From the cell containing the given text, extract its center point as (x, y) coordinate. 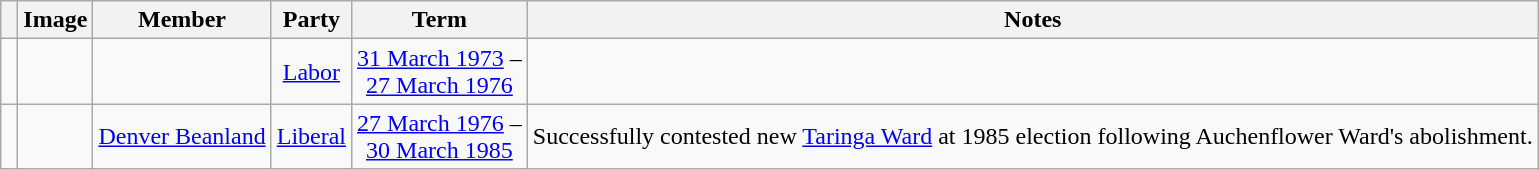
27 March 1976 – 30 March 1985 (440, 136)
Image (56, 20)
Party (311, 20)
Successfully contested new Taringa Ward at 1985 election following Auchenflower Ward's abolishment. (1032, 136)
31 March 1973 – 27 March 1976 (440, 72)
Term (440, 20)
Notes (1032, 20)
Liberal (311, 136)
Labor (311, 72)
Denver Beanland (182, 136)
Member (182, 20)
